Return the (x, y) coordinate for the center point of the cell that contains the specified text.  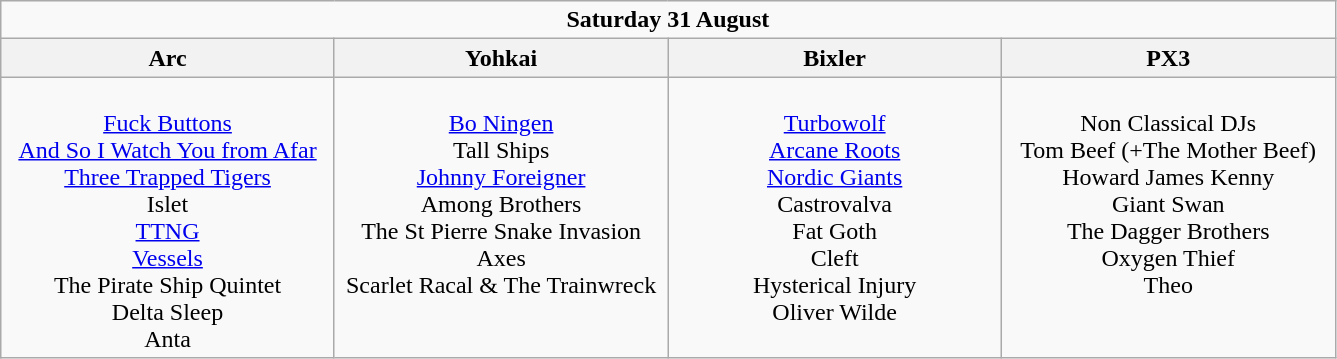
Bo Ningen Tall Ships Johnny Foreigner Among Brothers The St Pierre Snake Invasion Axes Scarlet Racal & The Trainwreck (501, 218)
Arc (168, 58)
Turbowolf Arcane Roots Nordic Giants Castrovalva Fat Goth Cleft Hysterical Injury Oliver Wilde (835, 218)
Saturday 31 August (668, 20)
Bixler (835, 58)
Non Classical DJs Tom Beef (+The Mother Beef) Howard James Kenny Giant Swan The Dagger Brothers Oxygen Thief Theo (1168, 218)
Fuck Buttons And So I Watch You from Afar Three Trapped Tigers Islet TTNG Vessels The Pirate Ship Quintet Delta Sleep Anta (168, 218)
Yohkai (501, 58)
PX3 (1168, 58)
